Scan for the cell matching the given text and deliver its [X, Y] coordinate at center. 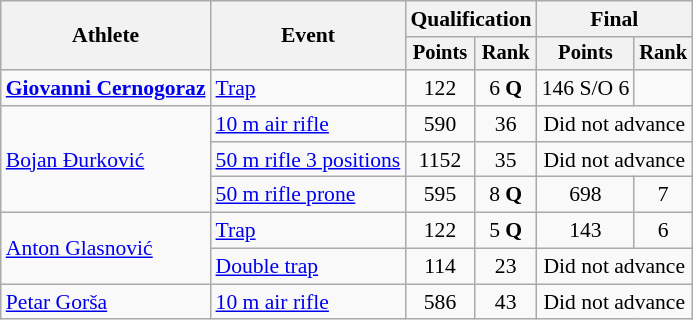
50 m rifle prone [308, 195]
698 [586, 195]
1152 [440, 160]
7 [663, 195]
5 Q [506, 231]
50 m rifle 3 positions [308, 160]
8 Q [506, 195]
Qualification [470, 19]
Athlete [106, 36]
143 [586, 231]
6 [663, 231]
Double trap [308, 267]
Anton Glasnović [106, 248]
Bojan Đurković [106, 160]
23 [506, 267]
36 [506, 124]
Petar Gorša [106, 302]
595 [440, 195]
114 [440, 267]
43 [506, 302]
Giovanni Cernogoraz [106, 88]
Final [614, 19]
146 S/O 6 [586, 88]
35 [506, 160]
6 Q [506, 88]
Event [308, 36]
590 [440, 124]
586 [440, 302]
